Provide the (X, Y) coordinate of the cell's center where the given text is located.  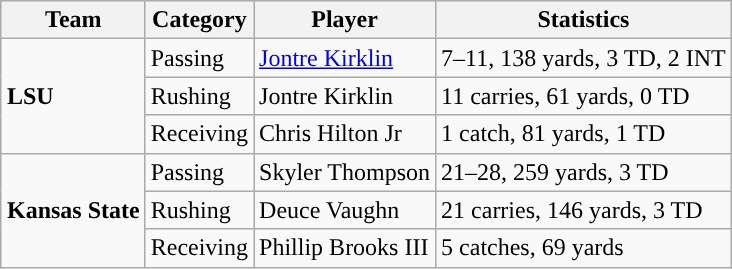
5 catches, 69 yards (584, 248)
7–11, 138 yards, 3 TD, 2 INT (584, 58)
Category (199, 20)
Statistics (584, 20)
Team (73, 20)
Deuce Vaughn (345, 210)
11 carries, 61 yards, 0 TD (584, 96)
Player (345, 20)
LSU (73, 96)
1 catch, 81 yards, 1 TD (584, 134)
Chris Hilton Jr (345, 134)
21–28, 259 yards, 3 TD (584, 172)
Skyler Thompson (345, 172)
Kansas State (73, 210)
Phillip Brooks III (345, 248)
21 carries, 146 yards, 3 TD (584, 210)
